Find where the given text appears and provide that cell's center as [X, Y] coordinate. 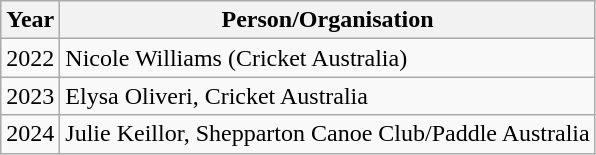
Julie Keillor, Shepparton Canoe Club/Paddle Australia [328, 134]
2022 [30, 58]
Elysa Oliveri, Cricket Australia [328, 96]
2024 [30, 134]
Nicole Williams (Cricket Australia) [328, 58]
2023 [30, 96]
Year [30, 20]
Person/Organisation [328, 20]
